Detect which cell encompasses the target text, then output its (X, Y) center coordinate. 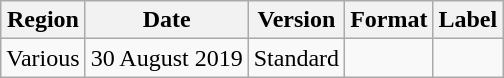
Various (43, 58)
Region (43, 20)
Format (389, 20)
Date (166, 20)
Standard (296, 58)
30 August 2019 (166, 58)
Version (296, 20)
Label (468, 20)
